Return (X, Y) of the center of cell containing provided text 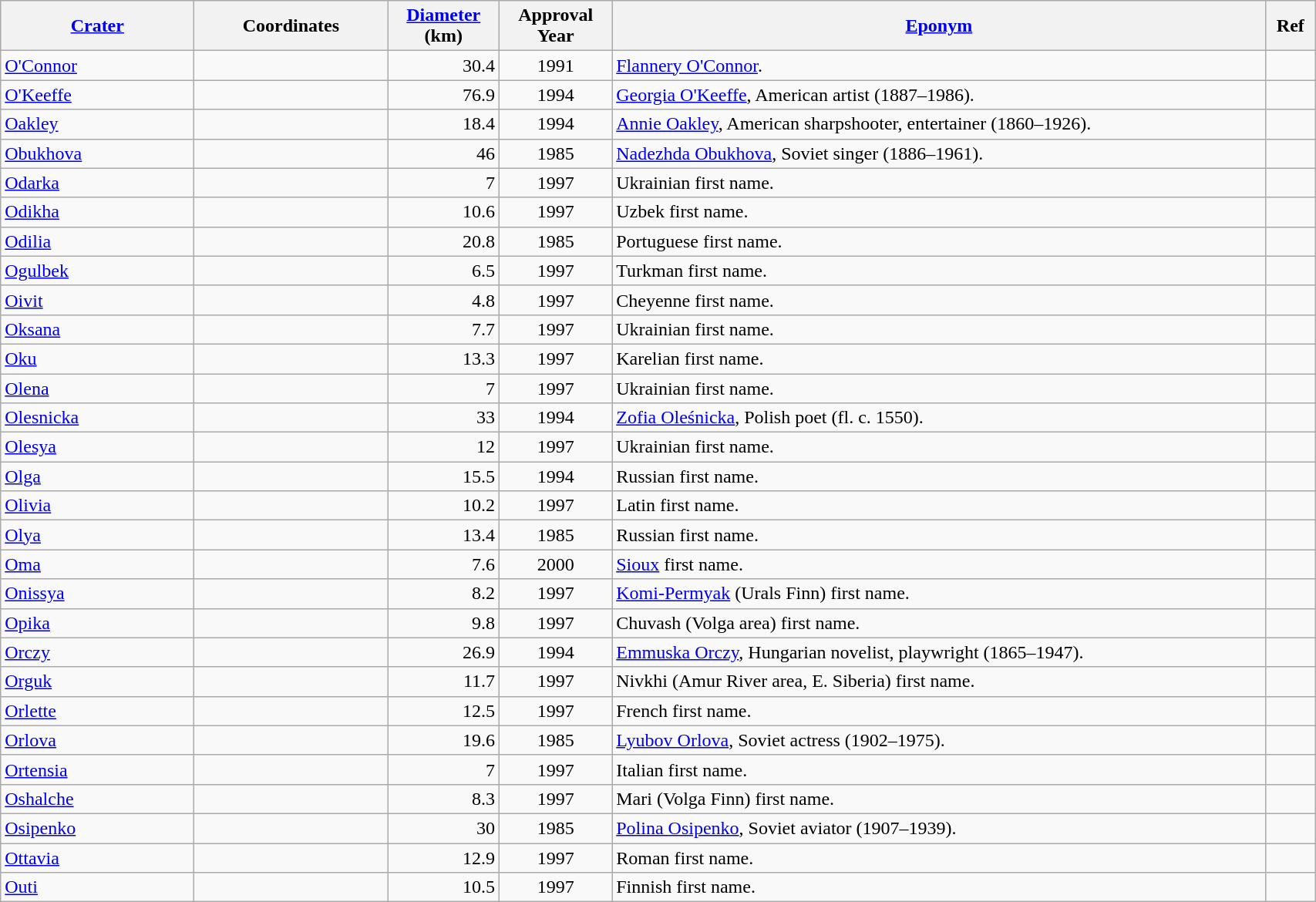
Emmuska Orczy, Hungarian novelist, playwright (1865–1947). (939, 652)
Osipenko (97, 828)
33 (444, 418)
13.4 (444, 535)
Odilia (97, 241)
French first name. (939, 711)
Mari (Volga Finn) first name. (939, 799)
Oksana (97, 329)
Ottavia (97, 858)
7.6 (444, 564)
Chuvash (Volga area) first name. (939, 623)
Turkman first name. (939, 271)
1991 (556, 66)
10.2 (444, 506)
Diameter(km) (444, 26)
Oshalche (97, 799)
Georgia O'Keeffe, American artist (1887–1986). (939, 95)
Nadezhda Obukhova, Soviet singer (1886–1961). (939, 153)
Olena (97, 388)
O'Connor (97, 66)
8.2 (444, 594)
10.5 (444, 887)
Olesya (97, 447)
9.8 (444, 623)
Nivkhi (Amur River area, E. Siberia) first name. (939, 682)
Oivit (97, 300)
Orguk (97, 682)
ApprovalYear (556, 26)
19.6 (444, 740)
Olesnicka (97, 418)
Outi (97, 887)
Sioux first name. (939, 564)
Orlette (97, 711)
Olivia (97, 506)
Uzbek first name. (939, 212)
26.9 (444, 652)
Roman first name. (939, 858)
30.4 (444, 66)
Lyubov Orlova, Soviet actress (1902–1975). (939, 740)
12.5 (444, 711)
Crater (97, 26)
Finnish first name. (939, 887)
12 (444, 447)
Eponym (939, 26)
46 (444, 153)
O'Keeffe (97, 95)
Odarka (97, 183)
Karelian first name. (939, 358)
Latin first name. (939, 506)
Orczy (97, 652)
Orlova (97, 740)
Oma (97, 564)
10.6 (444, 212)
Oakley (97, 124)
30 (444, 828)
Portuguese first name. (939, 241)
Cheyenne first name. (939, 300)
15.5 (444, 476)
Komi-Permyak (Urals Finn) first name. (939, 594)
12.9 (444, 858)
Polina Osipenko, Soviet aviator (1907–1939). (939, 828)
11.7 (444, 682)
76.9 (444, 95)
18.4 (444, 124)
Flannery O'Connor. (939, 66)
Ref (1291, 26)
Opika (97, 623)
20.8 (444, 241)
Zofia Oleśnicka, Polish poet (fl. c. 1550). (939, 418)
Onissya (97, 594)
Olga (97, 476)
Obukhova (97, 153)
2000 (556, 564)
Ogulbek (97, 271)
7.7 (444, 329)
Odikha (97, 212)
4.8 (444, 300)
Annie Oakley, American sharpshooter, entertainer (1860–1926). (939, 124)
Coordinates (291, 26)
Olya (97, 535)
6.5 (444, 271)
Italian first name. (939, 769)
Oku (97, 358)
Ortensia (97, 769)
8.3 (444, 799)
13.3 (444, 358)
